Locate the cell with the specified text and output its (x, y) center coordinate. 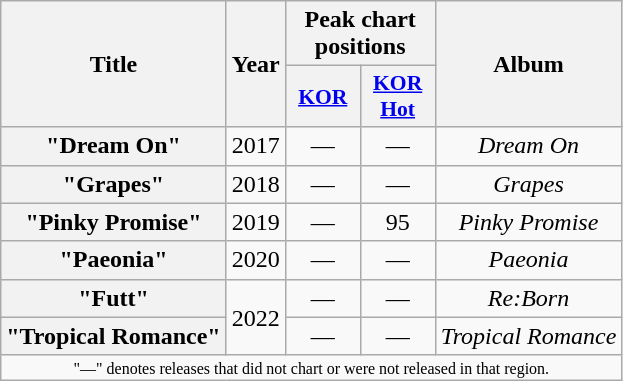
"—" denotes releases that did not chart or were not released in that region. (312, 367)
2018 (256, 184)
"Grapes" (114, 184)
Album (528, 64)
"Tropical Romance" (114, 336)
Year (256, 64)
2020 (256, 260)
Paeonia (528, 260)
Tropical Romance (528, 336)
Grapes (528, 184)
"Pinky Promise" (114, 222)
Dream On (528, 146)
"Dream On" (114, 146)
KORHot (398, 96)
2019 (256, 222)
Peak chart positions (360, 34)
2017 (256, 146)
"Futt" (114, 298)
2022 (256, 317)
Pinky Promise (528, 222)
95 (398, 222)
"Paeonia" (114, 260)
Re:Born (528, 298)
KOR (322, 96)
Title (114, 64)
